Find where the given text appears and provide that cell's center as [X, Y] coordinate. 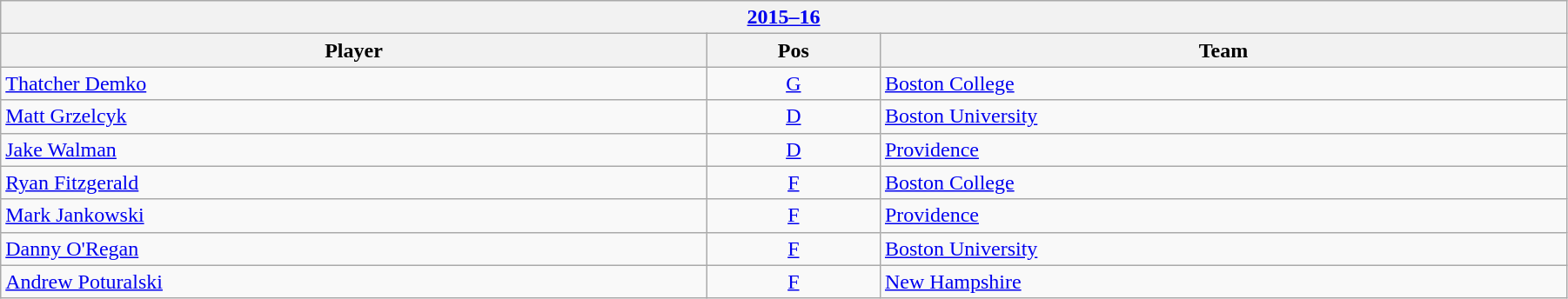
Matt Grzelcyk [354, 116]
Jake Walman [354, 149]
Player [354, 50]
Andrew Poturalski [354, 282]
G [794, 83]
Mark Jankowski [354, 216]
Team [1223, 50]
Ryan Fitzgerald [354, 183]
Danny O'Regan [354, 249]
Thatcher Demko [354, 83]
New Hampshire [1223, 282]
2015–16 [784, 17]
Pos [794, 50]
